Provide the (x, y) coordinate of the cell's center where the given text is located.  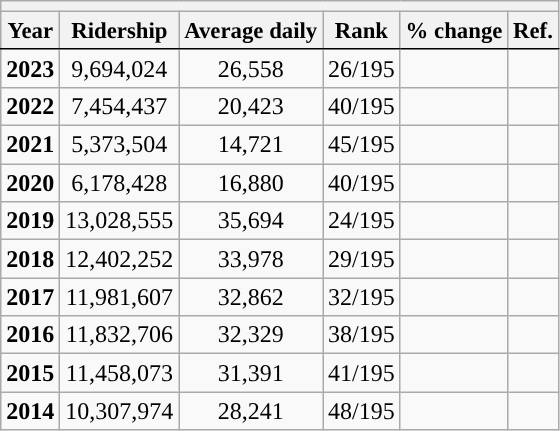
28,241 (251, 411)
16,880 (251, 183)
2022 (30, 106)
31,391 (251, 373)
2019 (30, 221)
12,402,252 (120, 259)
2020 (30, 183)
48/195 (362, 411)
9,694,024 (120, 68)
32/195 (362, 297)
2023 (30, 68)
32,329 (251, 335)
Average daily (251, 31)
% change (454, 31)
35,694 (251, 221)
2016 (30, 335)
2017 (30, 297)
45/195 (362, 145)
11,981,607 (120, 297)
Ridership (120, 31)
26/195 (362, 68)
33,978 (251, 259)
32,862 (251, 297)
20,423 (251, 106)
2021 (30, 145)
Ref. (533, 31)
2018 (30, 259)
7,454,437 (120, 106)
6,178,428 (120, 183)
11,458,073 (120, 373)
13,028,555 (120, 221)
29/195 (362, 259)
Rank (362, 31)
10,307,974 (120, 411)
26,558 (251, 68)
14,721 (251, 145)
2014 (30, 411)
38/195 (362, 335)
11,832,706 (120, 335)
Year (30, 31)
5,373,504 (120, 145)
41/195 (362, 373)
24/195 (362, 221)
2015 (30, 373)
